Find where the given text appears and provide that cell's center as [X, Y] coordinate. 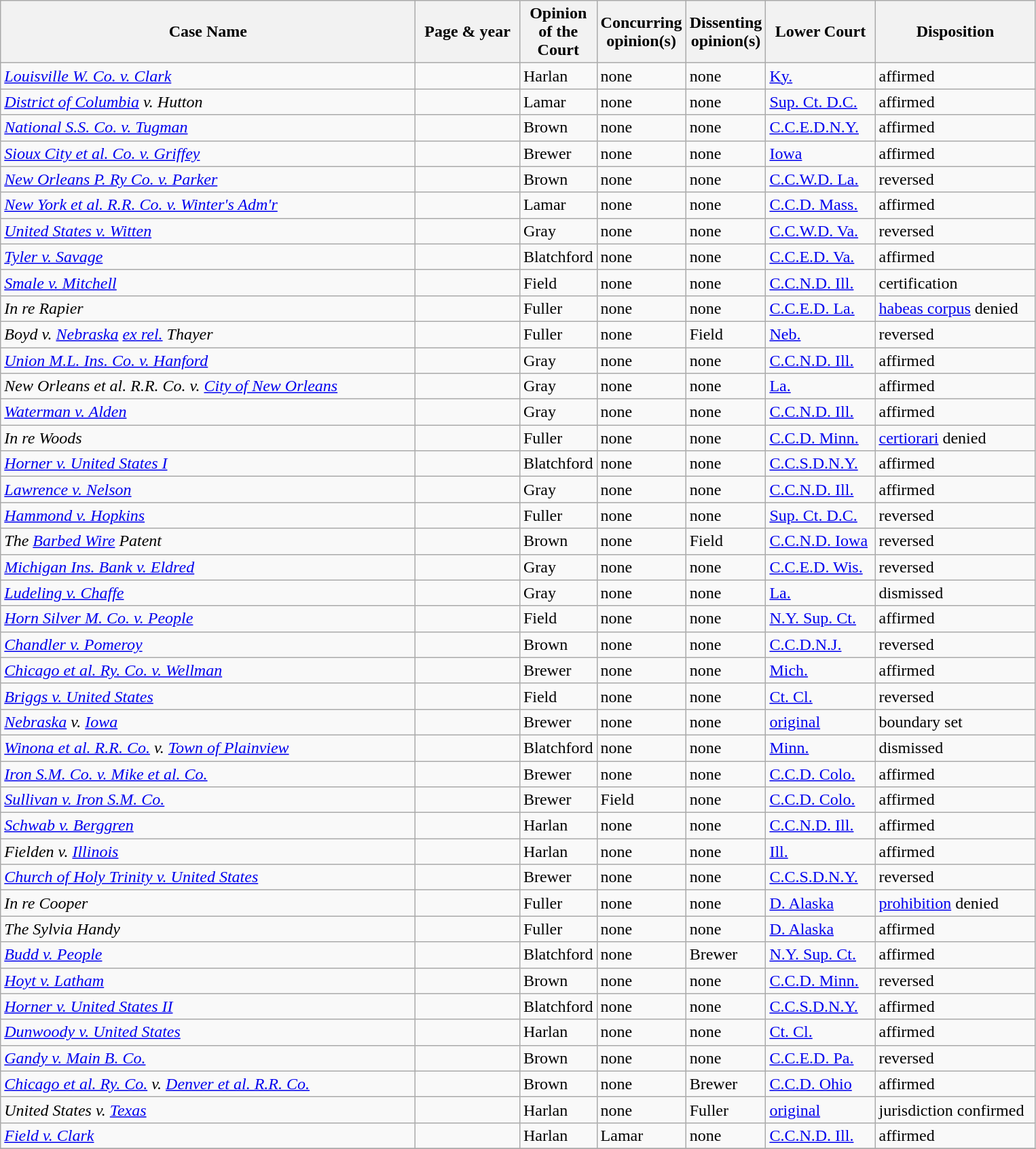
Fielden v. Illinois [208, 852]
Horn Silver M. Co. v. People [208, 619]
C.C.E.D. Pa. [820, 1058]
New Orleans et al. R.R. Co. v. City of New Orleans [208, 386]
Ky. [820, 76]
Page & year [468, 32]
Budd v. People [208, 955]
District of Columbia v. Hutton [208, 102]
Winona et al. R.R. Co. v. Town of Plainview [208, 748]
C.C.W.D. Va. [820, 231]
Nebraska v. Iowa [208, 722]
In re Rapier [208, 308]
C.C.D. Ohio [820, 1084]
boundary set [955, 722]
Gandy v. Main B. Co. [208, 1058]
Briggs v. United States [208, 696]
habeas corpus denied [955, 308]
C.C.W.D. La. [820, 179]
Horner v. United States I [208, 464]
Horner v. United States II [208, 1006]
Tyler v. Savage [208, 257]
Lower Court [820, 32]
Ludeling v. Chaffe [208, 593]
Louisville W. Co. v. Clark [208, 76]
Iron S.M. Co. v. Mike et al. Co. [208, 773]
C.C.E.D. Va. [820, 257]
The Barbed Wire Patent [208, 541]
Dunwoody v. United States [208, 1032]
Field v. Clark [208, 1135]
Sullivan v. Iron S.M. Co. [208, 800]
Schwab v. Berggren [208, 826]
In re Cooper [208, 903]
Waterman v. Alden [208, 412]
C.C.D.N.J. [820, 644]
certiorari denied [955, 438]
C.C.E.D. La. [820, 308]
Dissenting opinion(s) [726, 32]
prohibition denied [955, 903]
Chicago et al. Ry. Co. v. Denver et al. R.R. Co. [208, 1084]
In re Woods [208, 438]
C.C.N.D. Iowa [820, 541]
Concurring opinion(s) [641, 32]
Hammond v. Hopkins [208, 515]
C.C.E.D. Wis. [820, 567]
C.C.E.D.N.Y. [820, 128]
Mich. [820, 670]
National S.S. Co. v. Tugman [208, 128]
Smale v. Mitchell [208, 282]
Minn. [820, 748]
United States v. Witten [208, 231]
C.C.D. Mass. [820, 205]
Boyd v. Nebraska ex rel. Thayer [208, 334]
Michigan Ins. Bank v. Eldred [208, 567]
Union M.L. Ins. Co. v. Hanford [208, 361]
Case Name [208, 32]
Hoyt v. Latham [208, 981]
Neb. [820, 334]
Sioux City et al. Co. v. Griffey [208, 153]
New Orleans P. Ry Co. v. Parker [208, 179]
Iowa [820, 153]
Opinion of the Court [558, 32]
jurisdiction confirmed [955, 1110]
Lawrence v. Nelson [208, 490]
certification [955, 282]
Chandler v. Pomeroy [208, 644]
United States v. Texas [208, 1110]
Disposition [955, 32]
The Sylvia Handy [208, 929]
Ill. [820, 852]
Chicago et al. Ry. Co. v. Wellman [208, 670]
Church of Holy Trinity v. United States [208, 877]
New York et al. R.R. Co. v. Winter's Adm'r [208, 205]
